Determine the [x, y] coordinate at the center of the cell enclosing the given text.  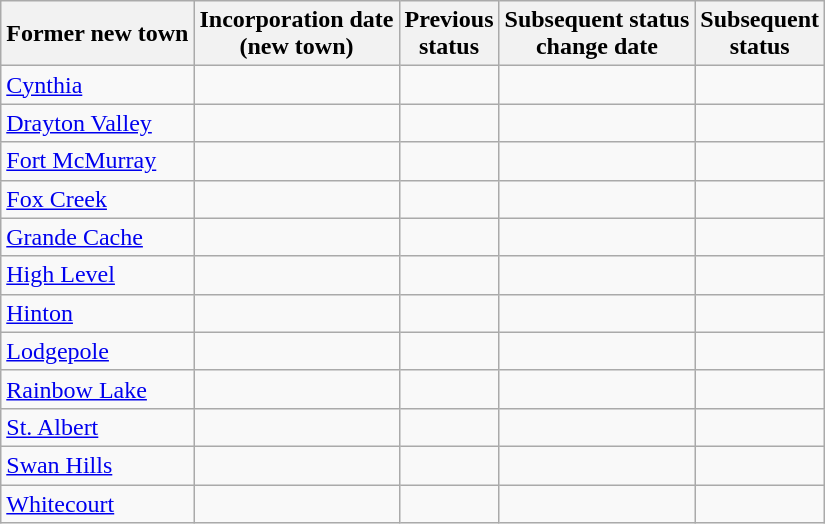
High Level [98, 275]
Previousstatus [449, 34]
Former new town [98, 34]
Grande Cache [98, 237]
St. Albert [98, 427]
Rainbow Lake [98, 389]
Fox Creek [98, 199]
Lodgepole [98, 351]
Whitecourt [98, 503]
Incorporation date(new town) [296, 34]
Drayton Valley [98, 123]
Fort McMurray [98, 161]
Cynthia [98, 85]
Hinton [98, 313]
Swan Hills [98, 465]
Subsequent statuschange date [597, 34]
Subsequentstatus [760, 34]
